Return the (X, Y) coordinate for the center point of the cell that contains the specified text.  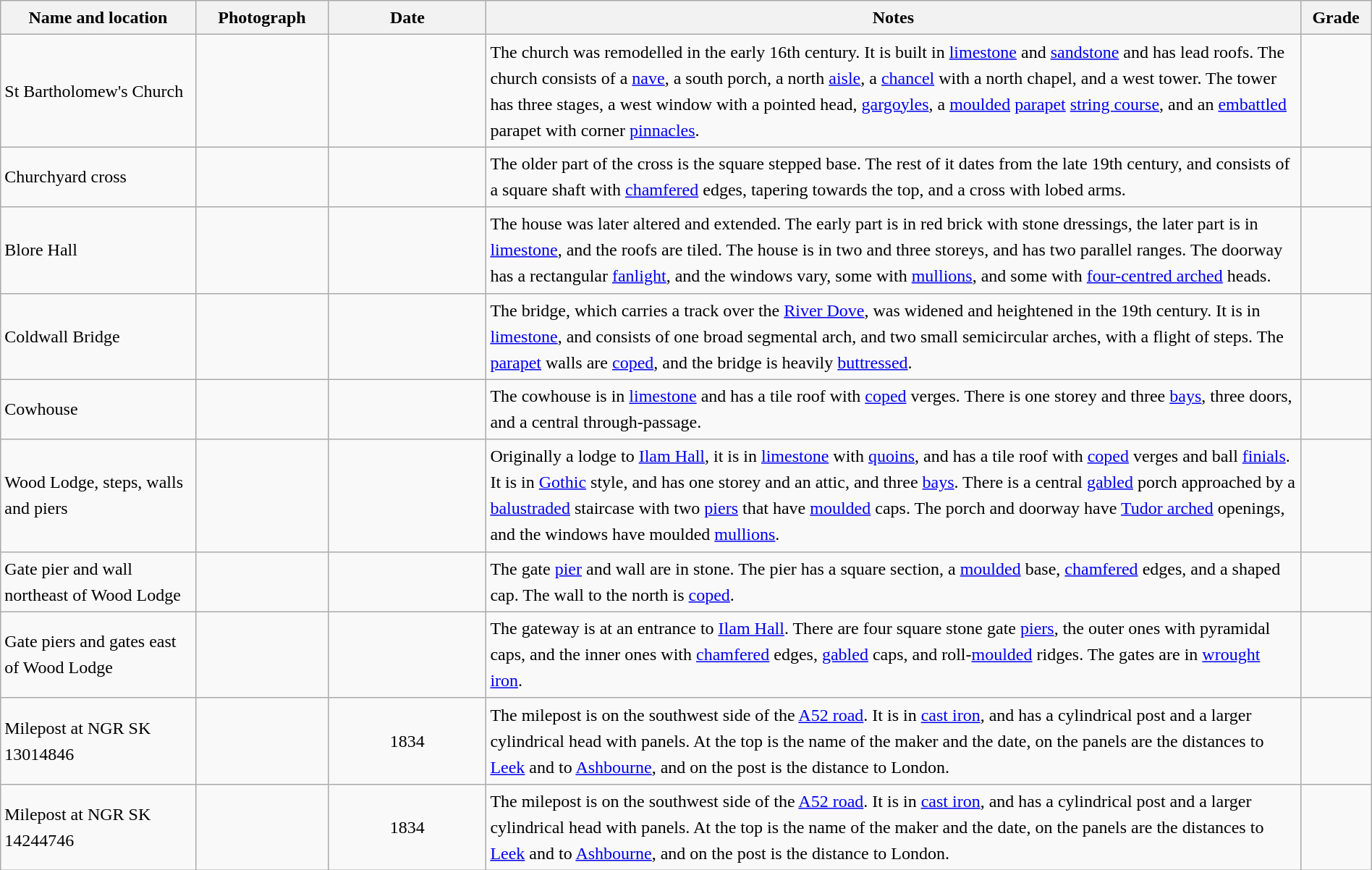
Gate pier and wall northeast of Wood Lodge (98, 582)
Blore Hall (98, 250)
Milepost at NGR SK 14244746 (98, 827)
St Bartholomew's Church (98, 91)
Notes (893, 17)
The cowhouse is in limestone and has a tile roof with coped verges. There is one storey and three bays, three doors, and a central through-passage. (893, 410)
Coldwall Bridge (98, 336)
Cowhouse (98, 410)
Wood Lodge, steps, walls and piers (98, 495)
Milepost at NGR SK 13014846 (98, 741)
Photograph (262, 17)
Date (407, 17)
Name and location (98, 17)
Churchyard cross (98, 177)
Grade (1336, 17)
Gate piers and gates east of Wood Lodge (98, 654)
